Return the (x, y) coordinate for the center point of the cell that contains the specified text.  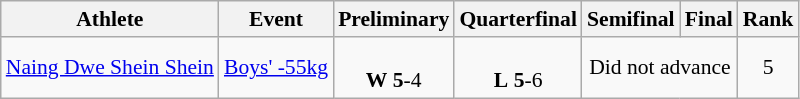
Athlete (110, 19)
Semifinal (631, 19)
Preliminary (394, 19)
Rank (768, 19)
Naing Dwe Shein Shein (110, 68)
Did not advance (660, 68)
Event (276, 19)
W 5-4 (394, 68)
L 5-6 (518, 68)
Final (709, 19)
Quarterfinal (518, 19)
Boys' -55kg (276, 68)
5 (768, 68)
